For the text-containing cell, return its midpoint in [x, y] coordinate format. 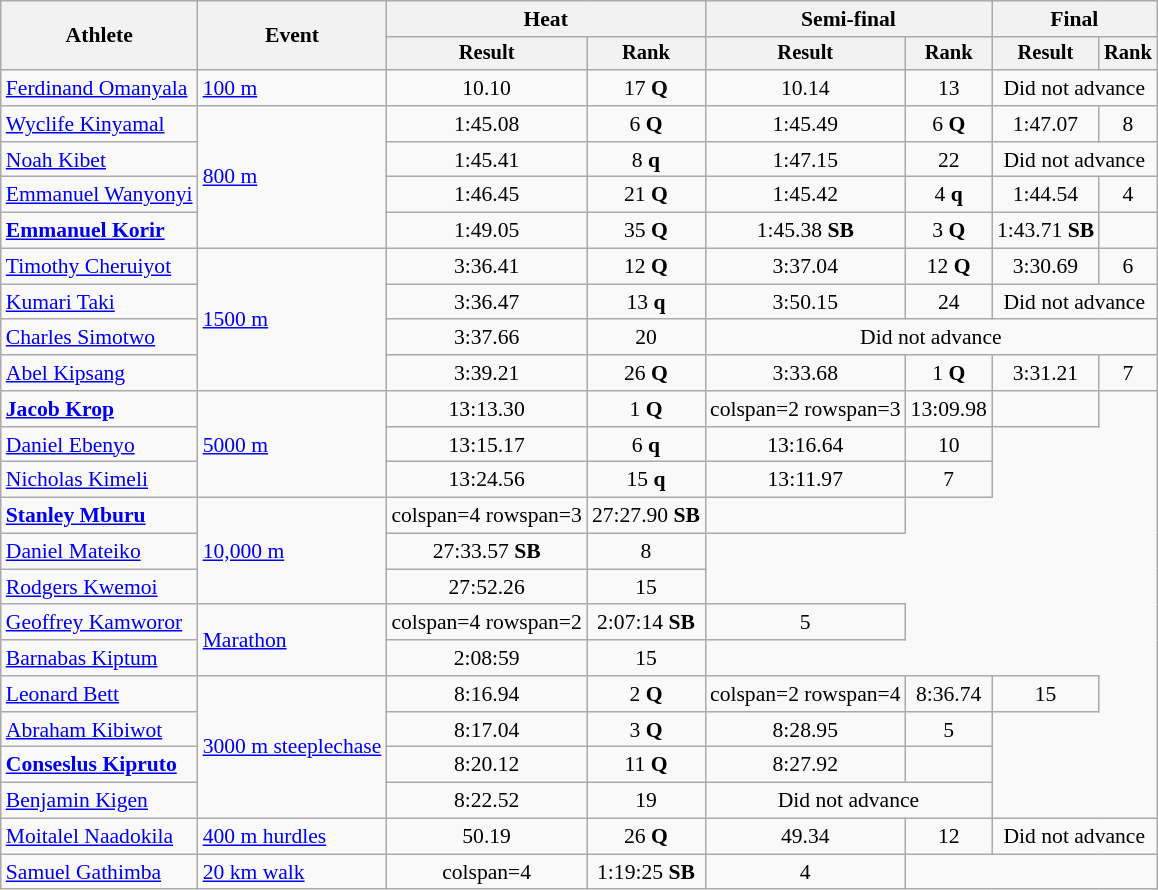
21 Q [646, 195]
Moitalel Naadokila [100, 837]
Charles Simotwo [100, 338]
10.14 [806, 88]
1:45.38 SB [806, 231]
Leonard Bett [100, 694]
Barnabas Kiptum [100, 658]
8:20.12 [486, 765]
1:44.54 [1046, 195]
colspan=2 rowspan=3 [806, 409]
27:27.90 SB [646, 516]
Semi-final [848, 19]
Daniel Ebenyo [100, 445]
13:11.97 [806, 480]
8:28.95 [806, 730]
3:36.41 [486, 267]
6 q [646, 445]
3:33.68 [806, 373]
Abel Kipsang [100, 373]
8:16.94 [486, 694]
1:47.15 [806, 160]
1:19:25 SB [646, 872]
2:07:14 SB [646, 623]
10.10 [486, 88]
Final [1074, 19]
400 m hurdles [292, 837]
1:46.45 [486, 195]
Conseslus Kipruto [100, 765]
1:45.41 [486, 160]
6 [1128, 267]
1:43.71 SB [1046, 231]
800 m [292, 177]
35 Q [646, 231]
colspan=4 rowspan=3 [486, 516]
27:52.26 [486, 587]
13:15.17 [486, 445]
8:36.74 [949, 694]
4 q [949, 195]
15 q [646, 480]
13:16.64 [806, 445]
19 [646, 801]
3:31.21 [1046, 373]
1:45.08 [486, 124]
11 Q [646, 765]
1:45.49 [806, 124]
Nicholas Kimeli [100, 480]
3:30.69 [1046, 267]
17 Q [646, 88]
3:37.04 [806, 267]
8:17.04 [486, 730]
24 [949, 302]
13:09.98 [949, 409]
Stanley Mburu [100, 516]
Ferdinand Omanyala [100, 88]
22 [949, 160]
8:22.52 [486, 801]
1:49.05 [486, 231]
Benjamin Kigen [100, 801]
Abraham Kibiwot [100, 730]
3:39.21 [486, 373]
3:50.15 [806, 302]
3:37.66 [486, 338]
Wyclife Kinyamal [100, 124]
8:27.92 [806, 765]
Event [292, 36]
1500 m [292, 320]
13 [949, 88]
5000 m [292, 444]
3000 m steeplechase [292, 747]
colspan=4 [486, 872]
2 Q [646, 694]
8 q [646, 160]
Timothy Cheruiyot [100, 267]
Emmanuel Wanyonyi [100, 195]
colspan=4 rowspan=2 [486, 623]
Noah Kibet [100, 160]
Athlete [100, 36]
100 m [292, 88]
10 [949, 445]
13 q [646, 302]
Jacob Krop [100, 409]
10,000 m [292, 552]
Geoffrey Kamworor [100, 623]
3:36.47 [486, 302]
Kumari Taki [100, 302]
12 [949, 837]
colspan=2 rowspan=4 [806, 694]
13:24.56 [486, 480]
20 [646, 338]
50.19 [486, 837]
1:47.07 [1046, 124]
27:33.57 SB [486, 552]
13:13.30 [486, 409]
1:45.42 [806, 195]
2:08:59 [486, 658]
Daniel Mateiko [100, 552]
20 km walk [292, 872]
Emmanuel Korir [100, 231]
49.34 [806, 837]
Samuel Gathimba [100, 872]
Rodgers Kwemoi [100, 587]
Marathon [292, 640]
Heat [546, 19]
